Scan for the cell matching the given text and deliver its (x, y) coordinate at center. 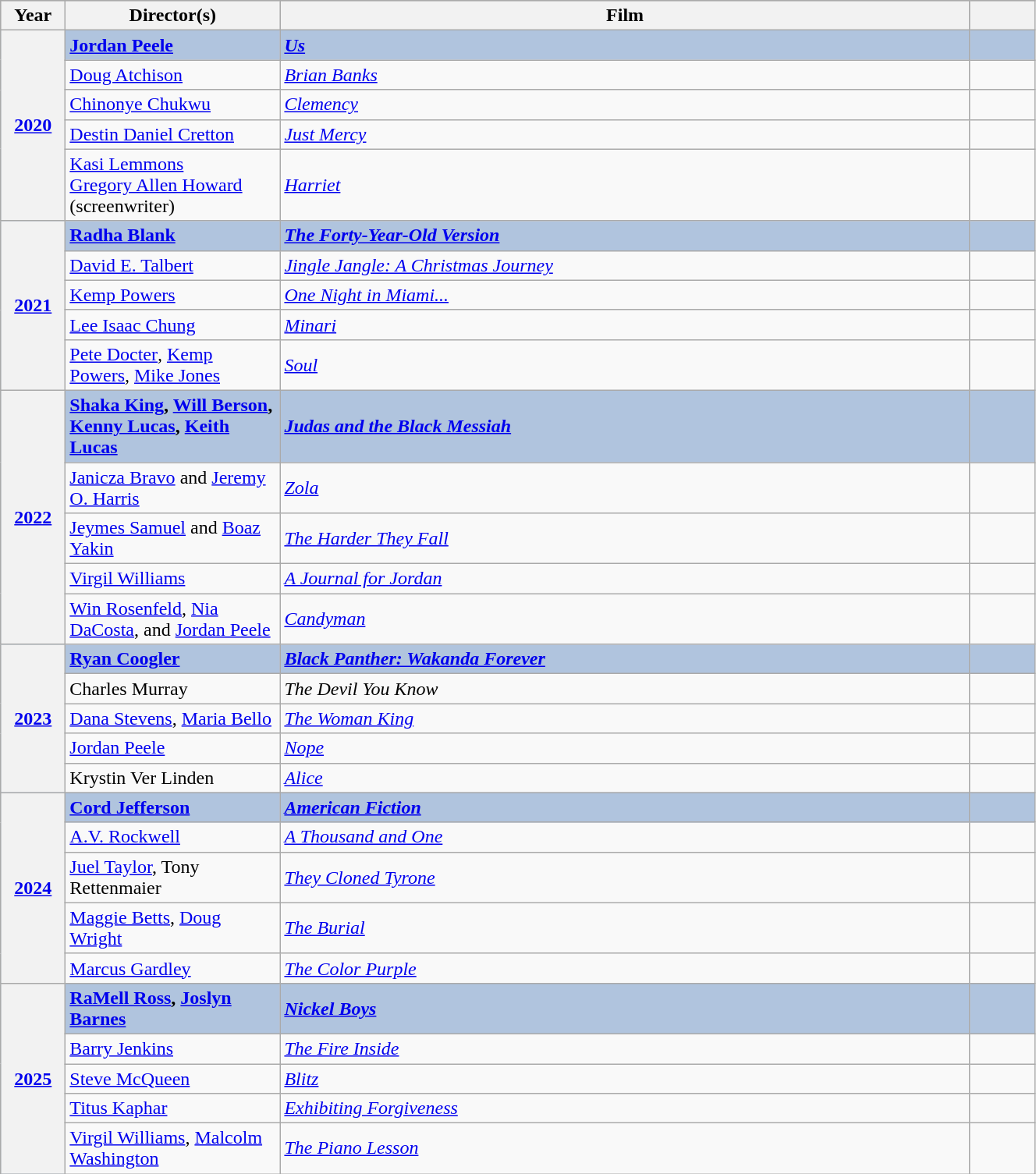
The Forty-Year-Old Version (626, 236)
A Thousand and One (626, 837)
Titus Kaphar (173, 1108)
The Fire Inside (626, 1048)
David E. Talbert (173, 265)
Virgil Williams, Malcolm Washington (173, 1148)
Jeymes Samuel and Boaz Yakin (173, 538)
Jingle Jangle: A Christmas Journey (626, 265)
2025 (33, 1078)
Virgil Williams (173, 579)
Radha Blank (173, 236)
A.V. Rockwell (173, 837)
Marcus Gardley (173, 968)
Barry Jenkins (173, 1048)
The Piano Lesson (626, 1148)
The Woman King (626, 718)
Director(s) (173, 16)
Ryan Coogler (173, 659)
Lee Isaac Chung (173, 325)
Film (626, 16)
The Devil You Know (626, 689)
Pete Docter, Kemp Powers, Mike Jones (173, 365)
Nope (626, 748)
Kemp Powers (173, 295)
Chinonye Chukwu (173, 105)
Soul (626, 365)
Dana Stevens, Maria Bello (173, 718)
Krystin Ver Linden (173, 778)
Juel Taylor, Tony Rettenmaier (173, 877)
Janicza Bravo and Jeremy O. Harris (173, 487)
2021 (33, 306)
Maggie Betts, Doug Wright (173, 928)
Brian Banks (626, 75)
2020 (33, 126)
Nickel Boys (626, 1008)
Clemency (626, 105)
Blitz (626, 1079)
Candyman (626, 619)
Steve McQueen (173, 1079)
2022 (33, 516)
Charles Murray (173, 689)
2023 (33, 718)
2024 (33, 888)
American Fiction (626, 807)
Zola (626, 487)
One Night in Miami... (626, 295)
The Burial (626, 928)
Just Mercy (626, 134)
RaMell Ross, Joslyn Barnes (173, 1008)
Shaka King, Will Berson, Kenny Lucas, Keith Lucas (173, 426)
Black Panther: Wakanda Forever (626, 659)
Win Rosenfeld, Nia DaCosta, and Jordan Peele (173, 619)
The Color Purple (626, 968)
They Cloned Tyrone (626, 877)
A Journal for Jordan (626, 579)
Exhibiting Forgiveness (626, 1108)
Harriet (626, 185)
Judas and the Black Messiah (626, 426)
The Harder They Fall (626, 538)
Year (33, 16)
Kasi LemmonsGregory Allen Howard (screenwriter) (173, 185)
Cord Jefferson (173, 807)
Us (626, 45)
Doug Atchison (173, 75)
Destin Daniel Cretton (173, 134)
Minari (626, 325)
Alice (626, 778)
